Locate the cell with the specified text and output its (x, y) center coordinate. 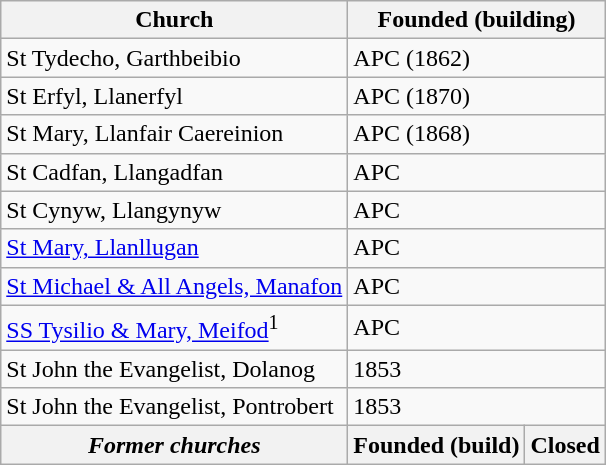
APC (1868) (477, 134)
St Erfyl, Llanerfyl (174, 96)
St Michael & All Angels, Manafon (174, 286)
St Cadfan, Llangadfan (174, 172)
Closed (565, 445)
Former churches (174, 445)
Founded (build) (436, 445)
APC (1862) (477, 58)
St Mary, Llanllugan (174, 248)
SS Tysilio & Mary, Meifod1 (174, 328)
St John the Evangelist, Pontrobert (174, 407)
St Cynyw, Llangynyw (174, 210)
St Tydecho, Garthbeibio (174, 58)
APC (1870) (477, 96)
Church (174, 20)
St Mary, Llanfair Caereinion (174, 134)
Founded (building) (477, 20)
St John the Evangelist, Dolanog (174, 369)
